Search for the cell housing the specified text and yield its [x, y] center coordinate. 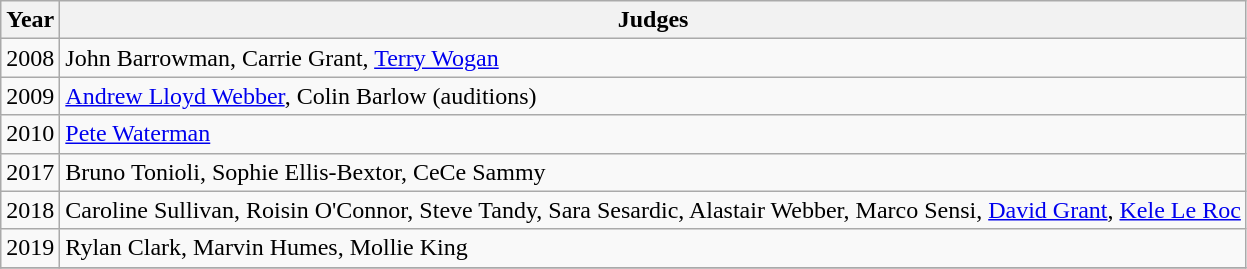
Judges [654, 20]
John Barrowman, Carrie Grant, Terry Wogan [654, 58]
2018 [30, 210]
Rylan Clark, Marvin Humes, Mollie King [654, 248]
2017 [30, 172]
Year [30, 20]
2019 [30, 248]
Andrew Lloyd Webber, Colin Barlow (auditions) [654, 96]
2010 [30, 134]
2008 [30, 58]
2009 [30, 96]
Bruno Tonioli, Sophie Ellis-Bextor, CeCe Sammy [654, 172]
Caroline Sullivan, Roisin O'Connor, Steve Tandy, Sara Sesardic, Alastair Webber, Marco Sensi, David Grant, Kele Le Roc [654, 210]
Pete Waterman [654, 134]
